Output the [x, y] coordinate of the center of the cell containing the given text.  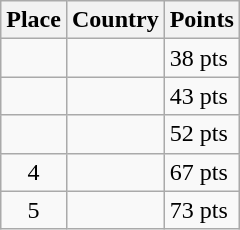
52 pts [202, 134]
Country [115, 20]
38 pts [202, 58]
43 pts [202, 96]
4 [34, 172]
5 [34, 210]
Place [34, 20]
67 pts [202, 172]
Points [202, 20]
73 pts [202, 210]
